Identify which cell holds the provided text, then report its (x, y) central coordinate. 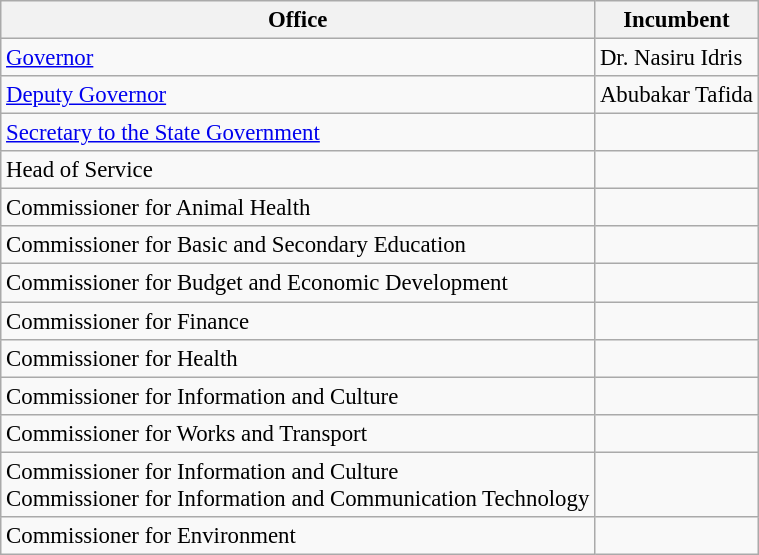
Commissioner for Works and Transport (298, 433)
Deputy Governor (298, 95)
Head of Service (298, 170)
Governor (298, 58)
Commissioner for Environment (298, 536)
Commissioner for Information and Culture (298, 396)
Commissioner for Information and CultureCommissioner for Information and Communication Technology (298, 484)
Commissioner for Health (298, 358)
Commissioner for Budget and Economic Development (298, 283)
Commissioner for Finance (298, 321)
Commissioner for Animal Health (298, 208)
Dr. Nasiru Idris (677, 58)
Abubakar Tafida (677, 95)
Secretary to the State Government (298, 133)
Office (298, 20)
Commissioner for Basic and Secondary Education (298, 245)
Incumbent (677, 20)
